Determine the [X, Y] coordinate at the center of the cell enclosing the given text.  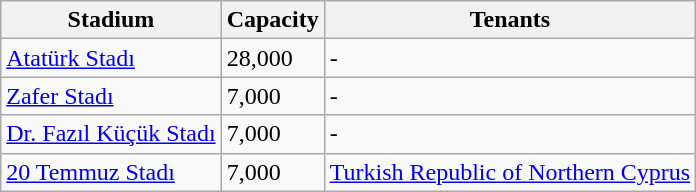
Atatürk Stadı [111, 58]
Stadium [111, 20]
20 Temmuz Stadı [111, 172]
Tenants [510, 20]
Dr. Fazıl Küçük Stadı [111, 134]
28,000 [272, 58]
Zafer Stadı [111, 96]
Turkish Republic of Northern Cyprus [510, 172]
Capacity [272, 20]
